Return the [X, Y] coordinate for the center point of the cell that contains the specified text.  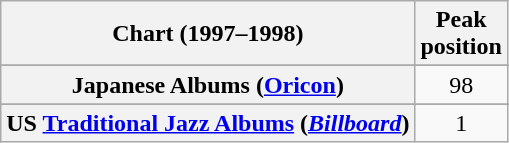
1 [461, 123]
Japanese Albums (Oricon) [208, 85]
US Traditional Jazz Albums (Billboard) [208, 123]
98 [461, 85]
Chart (1997–1998) [208, 34]
Peakposition [461, 34]
